Capture the cell that displays the provided text and extract its (X, Y) central coordinate. 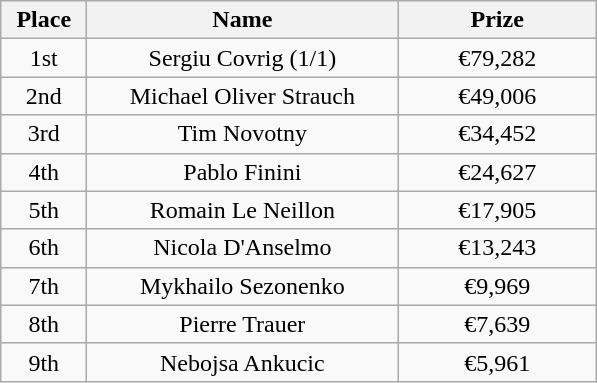
3rd (44, 134)
8th (44, 324)
€79,282 (498, 58)
€24,627 (498, 172)
6th (44, 248)
€49,006 (498, 96)
€13,243 (498, 248)
Sergiu Covrig (1/1) (242, 58)
€7,639 (498, 324)
€9,969 (498, 286)
€5,961 (498, 362)
Prize (498, 20)
Name (242, 20)
€34,452 (498, 134)
Nebojsa Ankucic (242, 362)
Pablo Finini (242, 172)
Tim Novotny (242, 134)
€17,905 (498, 210)
2nd (44, 96)
4th (44, 172)
9th (44, 362)
Mykhailo Sezonenko (242, 286)
7th (44, 286)
5th (44, 210)
Place (44, 20)
Nicola D'Anselmo (242, 248)
Romain Le Neillon (242, 210)
Pierre Trauer (242, 324)
1st (44, 58)
Michael Oliver Strauch (242, 96)
